For the text-containing cell, return its midpoint in [x, y] coordinate format. 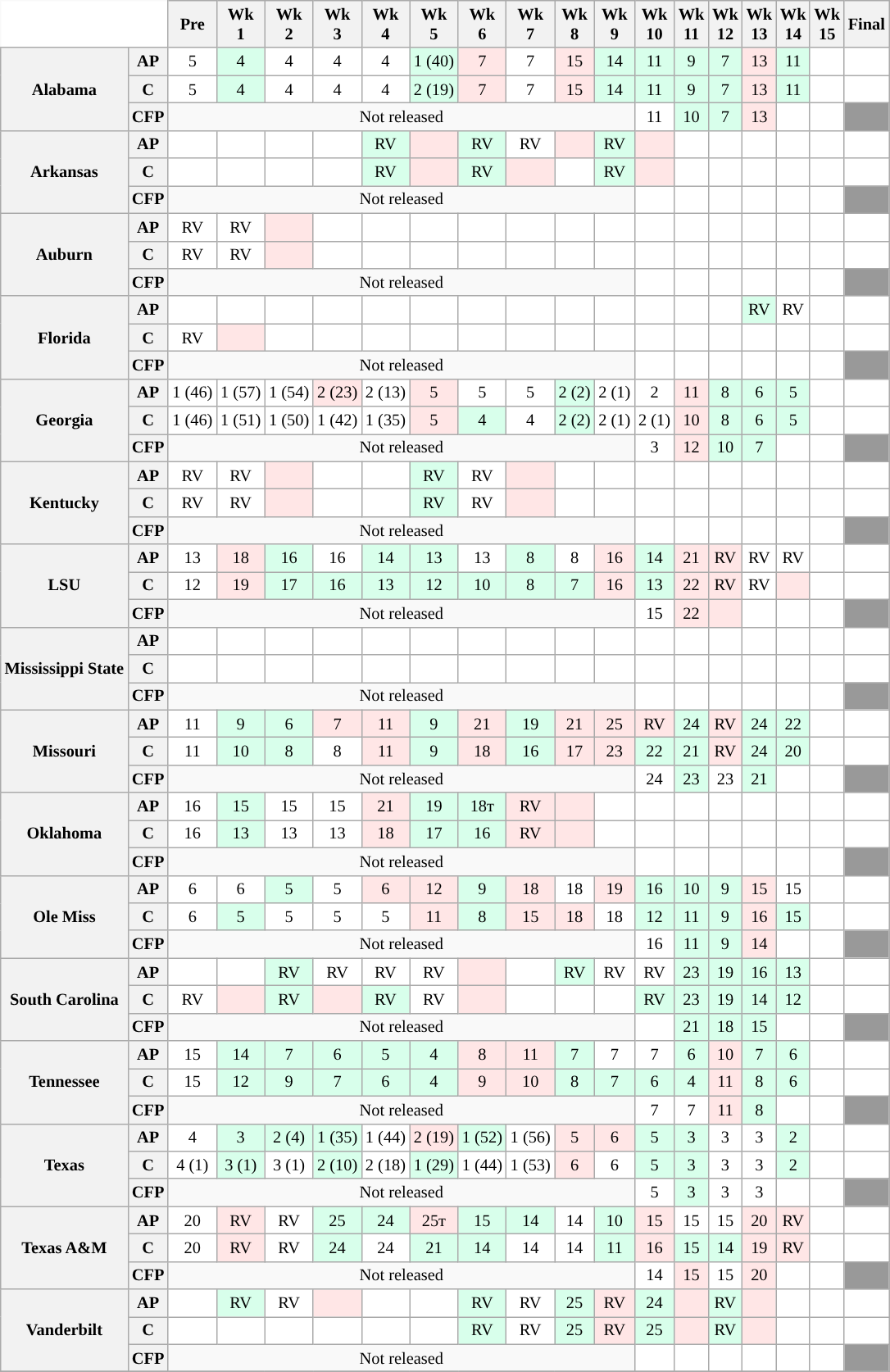
2 (18) [385, 1165]
2 (10) [338, 1165]
Wk12 [724, 24]
Wk4 [385, 24]
Mississippi State [64, 669]
2 (4) [288, 1138]
Georgia [64, 420]
1 (29) [434, 1165]
Missouri [64, 751]
1 (51) [241, 420]
Wk11 [692, 24]
1 (54) [288, 393]
1 (53) [531, 1165]
2 (13) [385, 393]
Ole Miss [64, 916]
Wk1 [241, 24]
Alabama [64, 89]
Wk10 [654, 24]
Texas A&M [64, 1247]
4 (1) [192, 1165]
South Carolina [64, 1000]
Tennessee [64, 1082]
Vanderbilt [64, 1331]
Auburn [64, 254]
Arkansas [64, 172]
Final [867, 24]
Kentucky [64, 503]
Wk5 [434, 24]
1 (50) [288, 420]
Texas [64, 1165]
2 (23) [338, 393]
1 (40) [434, 61]
1 (42) [338, 420]
Florida [64, 338]
Wk13 [759, 24]
1 (52) [482, 1138]
25т [434, 1220]
Wk9 [615, 24]
1 (56) [531, 1138]
Wk15 [826, 24]
Pre [192, 24]
1 (57) [241, 393]
Wk2 [288, 24]
Wk6 [482, 24]
Oklahoma [64, 834]
Wk3 [338, 24]
Wk14 [793, 24]
LSU [64, 585]
Wk8 [575, 24]
18т [482, 806]
Wk7 [531, 24]
